Find where the given text appears and provide that cell's center as (X, Y) coordinate. 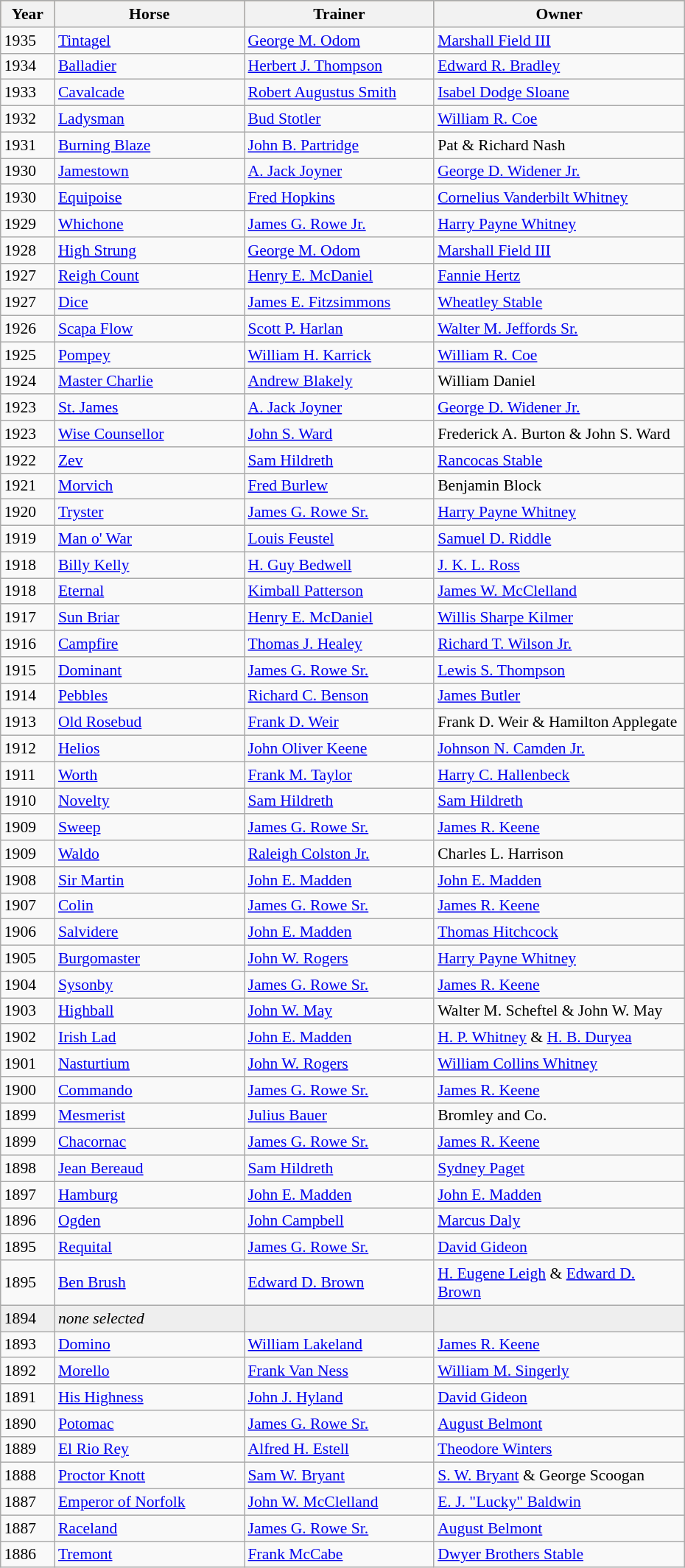
James Butler (559, 696)
Alfred H. Estell (340, 1449)
Chacornac (150, 1142)
Frank Van Ness (340, 1371)
Johnson N. Camden Jr. (559, 749)
1900 (28, 1090)
Sysonby (150, 985)
Frank M. Taylor (340, 775)
Master Charlie (150, 382)
1912 (28, 749)
Owner (559, 14)
1920 (28, 513)
William Collins Whitney (559, 1064)
1896 (28, 1221)
1886 (28, 1555)
H. P. Whitney & H. B. Duryea (559, 1038)
1929 (28, 224)
Edward R. Bradley (559, 66)
Raleigh Colston Jr. (340, 854)
Frederick A. Burton & John S. Ward (559, 434)
Helios (150, 749)
Novelty (150, 801)
Scapa Flow (150, 329)
Cornelius Vanderbilt Whitney (559, 198)
Emperor of Norfolk (150, 1502)
S. W. Bryant & George Scoogan (559, 1476)
Richard T. Wilson Jr. (559, 644)
High Strung (150, 250)
Pebbles (150, 696)
Fred Burlew (340, 486)
1931 (28, 145)
Pompey (150, 355)
Scott P. Harlan (340, 329)
Proctor Knott (150, 1476)
Raceland (150, 1528)
Walter M. Jeffords Sr. (559, 329)
1911 (28, 775)
Colin (150, 906)
Harry C. Hallenbeck (559, 775)
1892 (28, 1371)
1889 (28, 1449)
His Highness (150, 1397)
Richard C. Benson (340, 696)
William M. Singerly (559, 1371)
1926 (28, 329)
Commando (150, 1090)
John Oliver Keene (340, 749)
Lewis S. Thompson (559, 670)
James G. Rowe Jr. (340, 224)
Marcus Daly (559, 1221)
1924 (28, 382)
James E. Fitzsimmons (340, 303)
1906 (28, 932)
William Lakeland (340, 1345)
1925 (28, 355)
Julius Bauer (340, 1116)
Zev (150, 460)
Campfire (150, 644)
Fred Hopkins (340, 198)
Potomac (150, 1424)
Tremont (150, 1555)
Burgomaster (150, 959)
Billy Kelly (150, 565)
John S. Ward (340, 434)
Wise Counsellor (150, 434)
Nasturtium (150, 1064)
none selected (150, 1318)
Waldo (150, 854)
Year (28, 14)
Highball (150, 1011)
Wheatley Stable (559, 303)
John B. Partridge (340, 145)
1894 (28, 1318)
Ben Brush (150, 1283)
1898 (28, 1169)
1902 (28, 1038)
Hamburg (150, 1195)
H. Eugene Leigh & Edward D. Brown (559, 1283)
1919 (28, 539)
Frank McCabe (340, 1555)
Dominant (150, 670)
Whichone (150, 224)
Morello (150, 1371)
Tryster (150, 513)
Mesmerist (150, 1116)
Louis Feustel (340, 539)
Sam W. Bryant (340, 1476)
Thomas Hitchcock (559, 932)
Robert Augustus Smith (340, 93)
St. James (150, 408)
Dice (150, 303)
Edward D. Brown (340, 1283)
Horse (150, 14)
Andrew Blakely (340, 382)
Eternal (150, 591)
John J. Hyland (340, 1397)
1893 (28, 1345)
Equipoise (150, 198)
Morvich (150, 486)
Balladier (150, 66)
1905 (28, 959)
Rancocas Stable (559, 460)
1888 (28, 1476)
1908 (28, 880)
John Campbell (340, 1221)
James W. McClelland (559, 591)
1915 (28, 670)
Domino (150, 1345)
Man o' War (150, 539)
1897 (28, 1195)
1933 (28, 93)
Sweep (150, 828)
1913 (28, 723)
E. J. "Lucky" Baldwin (559, 1502)
1914 (28, 696)
1935 (28, 41)
Theodore Winters (559, 1449)
Sydney Paget (559, 1169)
Pat & Richard Nash (559, 145)
William H. Karrick (340, 355)
1932 (28, 119)
1928 (28, 250)
Sun Briar (150, 618)
Fannie Hertz (559, 276)
Tintagel (150, 41)
1890 (28, 1424)
Kimball Patterson (340, 591)
Charles L. Harrison (559, 854)
Herbert J. Thompson (340, 66)
Bromley and Co. (559, 1116)
1910 (28, 801)
Requital (150, 1248)
Dwyer Brothers Stable (559, 1555)
1907 (28, 906)
Ladysman (150, 119)
Jamestown (150, 172)
Reigh Count (150, 276)
1934 (28, 66)
1904 (28, 985)
Salvidere (150, 932)
Trainer (340, 14)
Thomas J. Healey (340, 644)
Frank D. Weir (340, 723)
John W. McClelland (340, 1502)
1921 (28, 486)
J. K. L. Ross (559, 565)
Frank D. Weir & Hamilton Applegate (559, 723)
1922 (28, 460)
1891 (28, 1397)
Burning Blaze (150, 145)
Isabel Dodge Sloane (559, 93)
Benjamin Block (559, 486)
William Daniel (559, 382)
John W. May (340, 1011)
El Rio Rey (150, 1449)
1917 (28, 618)
1916 (28, 644)
Willis Sharpe Kilmer (559, 618)
Sir Martin (150, 880)
Samuel D. Riddle (559, 539)
Irish Lad (150, 1038)
H. Guy Bedwell (340, 565)
Worth (150, 775)
Bud Stotler (340, 119)
1901 (28, 1064)
Walter M. Scheftel & John W. May (559, 1011)
1903 (28, 1011)
Cavalcade (150, 93)
Ogden (150, 1221)
Old Rosebud (150, 723)
Jean Bereaud (150, 1169)
